Return [x, y] of the center of cell containing provided text 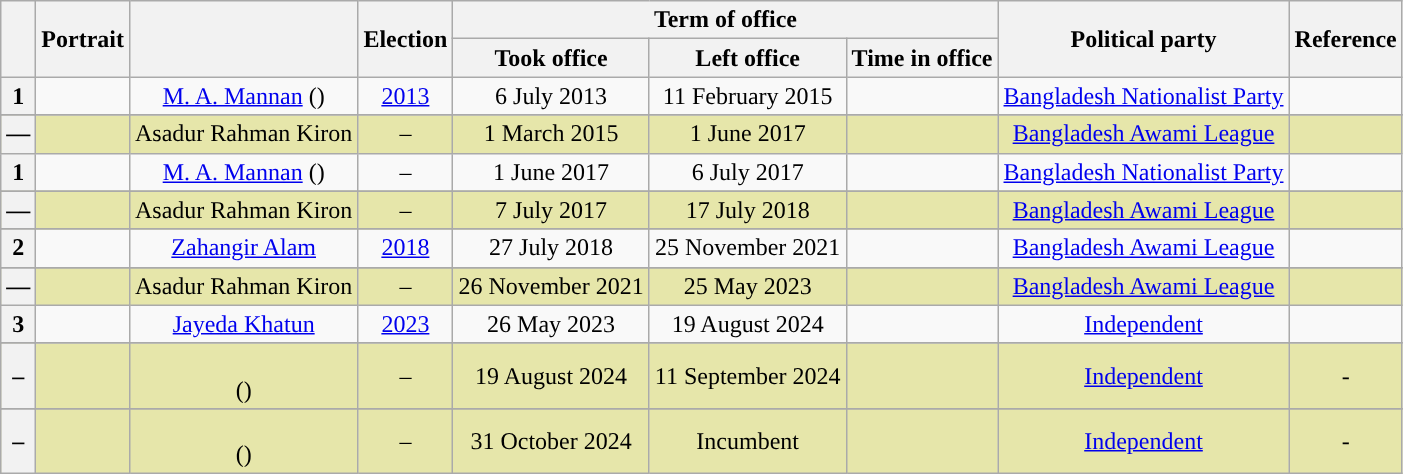
2018 [406, 248]
Election [406, 39]
7 July 2017 [551, 210]
6 July 2013 [551, 96]
Term of office [726, 20]
27 July 2018 [551, 248]
25 November 2021 [748, 248]
26 November 2021 [551, 286]
Political party [1144, 39]
Took office [551, 58]
Time in office [922, 58]
11 ‍September 2024 [748, 376]
25 May 2023 [748, 286]
Zahangir Alam [243, 248]
2023 [406, 324]
26 May 2023 [551, 324]
1 March 2015 [551, 134]
Portrait [83, 39]
6 July 2017 [748, 172]
31 October 2024 [551, 440]
Left office [748, 58]
2 [18, 248]
11 February 2015 [748, 96]
Incumbent [748, 440]
17 July 2018 [748, 210]
2013 [406, 96]
Jayeda Khatun [243, 324]
3 [18, 324]
Reference [1346, 39]
